Locate the cell with the specified text and output its [x, y] center coordinate. 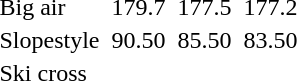
85.50 [204, 40]
90.50 [138, 40]
